From the cell containing the given text, extract its center point as (X, Y) coordinate. 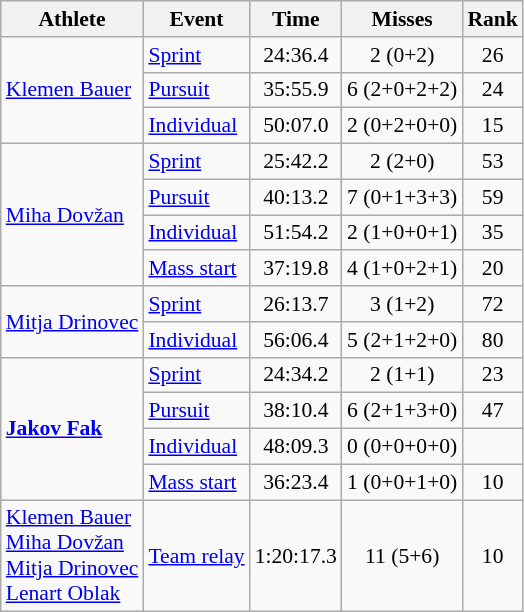
37:19.8 (296, 269)
53 (492, 162)
1 (0+0+1+0) (402, 482)
Miha Dovžan (72, 215)
80 (492, 340)
50:07.0 (296, 126)
6 (2+1+3+0) (402, 411)
11 (5+6) (402, 556)
59 (492, 197)
23 (492, 375)
36:23.4 (296, 482)
24:34.2 (296, 375)
7 (0+1+3+3) (402, 197)
35 (492, 233)
1:20:17.3 (296, 556)
51:54.2 (296, 233)
Team relay (196, 556)
47 (492, 411)
Klemen BauerMiha DovžanMitja DrinovecLenart Oblak (72, 556)
24:36.4 (296, 55)
Athlete (72, 19)
2 (0+2+0+0) (402, 126)
26:13.7 (296, 304)
24 (492, 90)
15 (492, 126)
Time (296, 19)
0 (0+0+0+0) (402, 447)
Event (196, 19)
Rank (492, 19)
48:09.3 (296, 447)
4 (1+0+2+1) (402, 269)
Jakov Fak (72, 428)
5 (2+1+2+0) (402, 340)
35:55.9 (296, 90)
2 (1+0+0+1) (402, 233)
2 (1+1) (402, 375)
25:42.2 (296, 162)
2 (2+0) (402, 162)
3 (1+2) (402, 304)
38:10.4 (296, 411)
6 (2+0+2+2) (402, 90)
20 (492, 269)
56:06.4 (296, 340)
2 (0+2) (402, 55)
72 (492, 304)
Klemen Bauer (72, 90)
Mitja Drinovec (72, 322)
40:13.2 (296, 197)
26 (492, 55)
Misses (402, 19)
